For the text-containing cell, return its midpoint in (x, y) coordinate format. 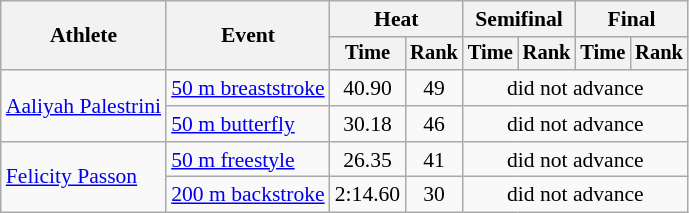
50 m breaststroke (248, 88)
46 (434, 124)
30 (434, 195)
Final (631, 19)
Semifinal (519, 19)
Aaliyah Palestrini (84, 106)
Heat (396, 19)
Event (248, 36)
40.90 (368, 88)
2:14.60 (368, 195)
49 (434, 88)
26.35 (368, 160)
Athlete (84, 36)
50 m butterfly (248, 124)
Felicity Passon (84, 178)
30.18 (368, 124)
41 (434, 160)
200 m backstroke (248, 195)
50 m freestyle (248, 160)
